Output the [X, Y] coordinate of the center of the cell containing the given text.  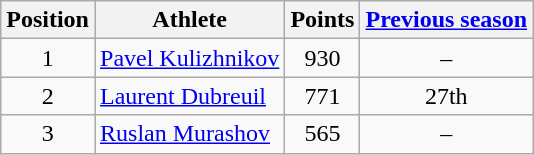
3 [48, 134]
Previous season [446, 20]
Ruslan Murashov [189, 134]
27th [446, 96]
Points [322, 20]
Laurent Dubreuil [189, 96]
1 [48, 58]
2 [48, 96]
771 [322, 96]
565 [322, 134]
Pavel Kulizhnikov [189, 58]
Athlete [189, 20]
930 [322, 58]
Position [48, 20]
